Identify which cell holds the provided text, then report its [X, Y] central coordinate. 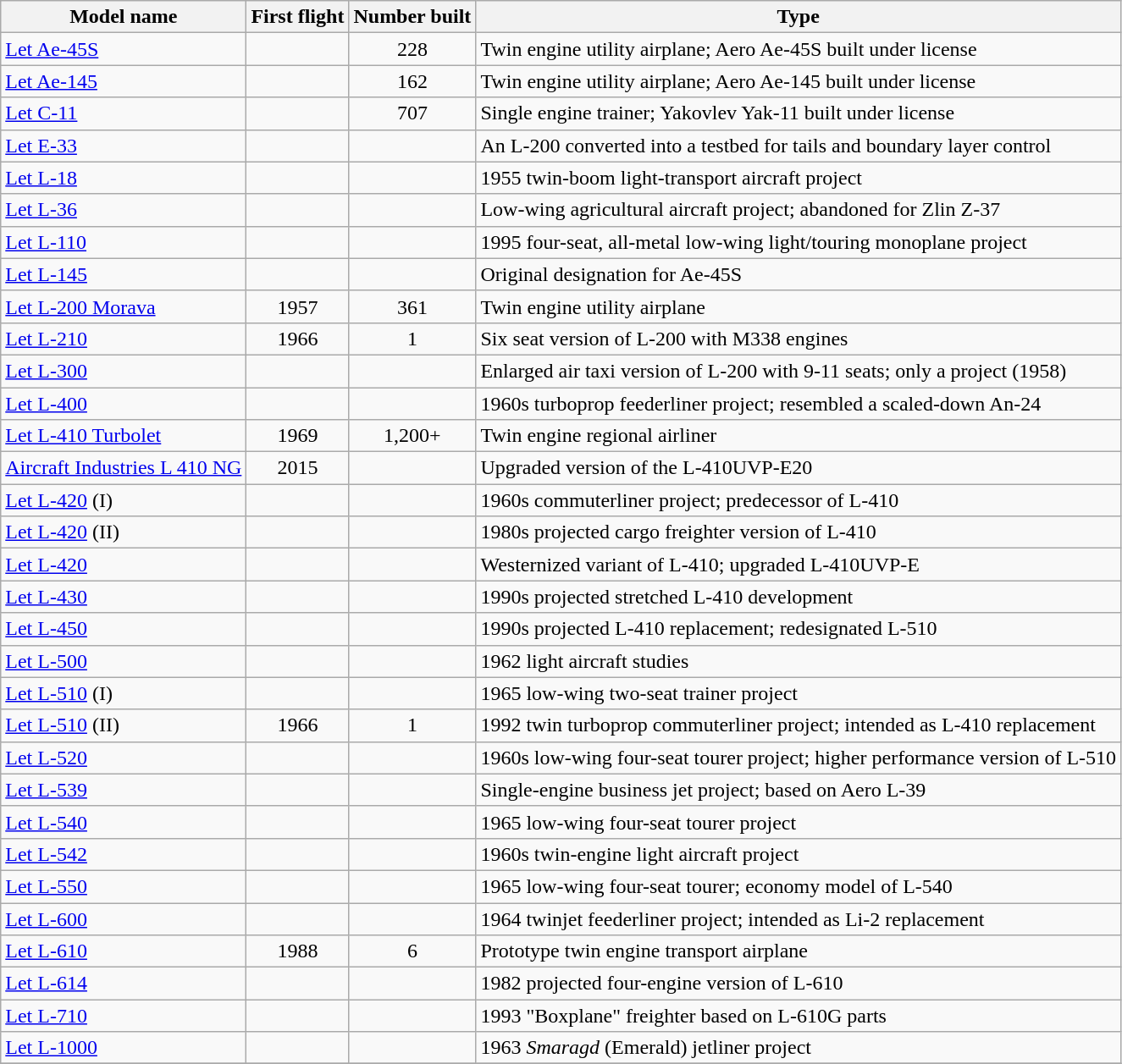
Let L-500 [124, 661]
Let L-550 [124, 886]
2015 [298, 468]
Let C-11 [124, 113]
1957 [298, 306]
1969 [298, 436]
Let L-614 [124, 984]
Number built [412, 17]
Let L-420 [124, 565]
Let L-610 [124, 951]
Twin engine regional airliner [799, 436]
Let L-542 [124, 854]
Let L-1000 [124, 1048]
Upgraded version of the L-410UVP-E20 [799, 468]
Aircraft Industries L 410 NG [124, 468]
1988 [298, 951]
First flight [298, 17]
Westernized variant of L-410; upgraded L-410UVP-E [799, 565]
Enlarged air taxi version of L-200 with 9-11 seats; only a project (1958) [799, 371]
1982 projected four-engine version of L-610 [799, 984]
1965 low-wing four-seat tourer; economy model of L-540 [799, 886]
Original designation for Ae-45S [799, 274]
Single engine trainer; Yakovlev Yak-11 built under license [799, 113]
Let L-420 (I) [124, 500]
1955 twin-boom light-transport aircraft project [799, 178]
Twin engine utility airplane; Aero Ae-145 built under license [799, 81]
Single-engine business jet project; based on Aero L-39 [799, 790]
1992 twin turboprop commuterliner project; intended as L-410 replacement [799, 725]
Let L-300 [124, 371]
Let L-450 [124, 629]
Low-wing agricultural aircraft project; abandoned for Zlin Z-37 [799, 210]
An L-200 converted into a testbed for tails and boundary layer control [799, 146]
1,200+ [412, 436]
Let L-200 Morava [124, 306]
1990s projected stretched L-410 development [799, 597]
1995 four-seat, all-metal low-wing light/touring monoplane project [799, 242]
Let Ae-45S [124, 49]
Let L-210 [124, 339]
Let L-110 [124, 242]
162 [412, 81]
Let L-420 (II) [124, 532]
1993 "Boxplane" freighter based on L-610G parts [799, 1016]
Let L-510 (I) [124, 693]
Let L-400 [124, 404]
1980s projected cargo freighter version of L-410 [799, 532]
1965 low-wing two-seat trainer project [799, 693]
1963 Smaragd (Emerald) jetliner project [799, 1048]
Let L-430 [124, 597]
Let L-510 (II) [124, 725]
Let L-539 [124, 790]
1960s low-wing four-seat tourer project; higher performance version of L-510 [799, 758]
6 [412, 951]
Let L-600 [124, 918]
Type [799, 17]
1960s commuterliner project; predecessor of L-410 [799, 500]
1964 twinjet feederliner project; intended as Li-2 replacement [799, 918]
Twin engine utility airplane; Aero Ae-45S built under license [799, 49]
Let L-410 Turbolet [124, 436]
707 [412, 113]
Prototype twin engine transport airplane [799, 951]
Let L-18 [124, 178]
361 [412, 306]
Let E-33 [124, 146]
228 [412, 49]
1962 light aircraft studies [799, 661]
Model name [124, 17]
Let L-520 [124, 758]
1960s turboprop feederliner project; resembled a scaled-down An-24 [799, 404]
Let L-145 [124, 274]
1960s twin-engine light aircraft project [799, 854]
Let L-36 [124, 210]
Let Ae-145 [124, 81]
Six seat version of L-200 with M338 engines [799, 339]
Let L-540 [124, 822]
1965 low-wing four-seat tourer project [799, 822]
Let L-710 [124, 1016]
1990s projected L-410 replacement; redesignated L-510 [799, 629]
Twin engine utility airplane [799, 306]
